Return the (X, Y) coordinate for the center point of the cell that contains the specified text.  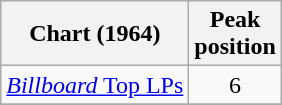
6 (235, 85)
Billboard Top LPs (95, 85)
Peakposition (235, 34)
Chart (1964) (95, 34)
